Find where the given text appears and provide that cell's center as [x, y] coordinate. 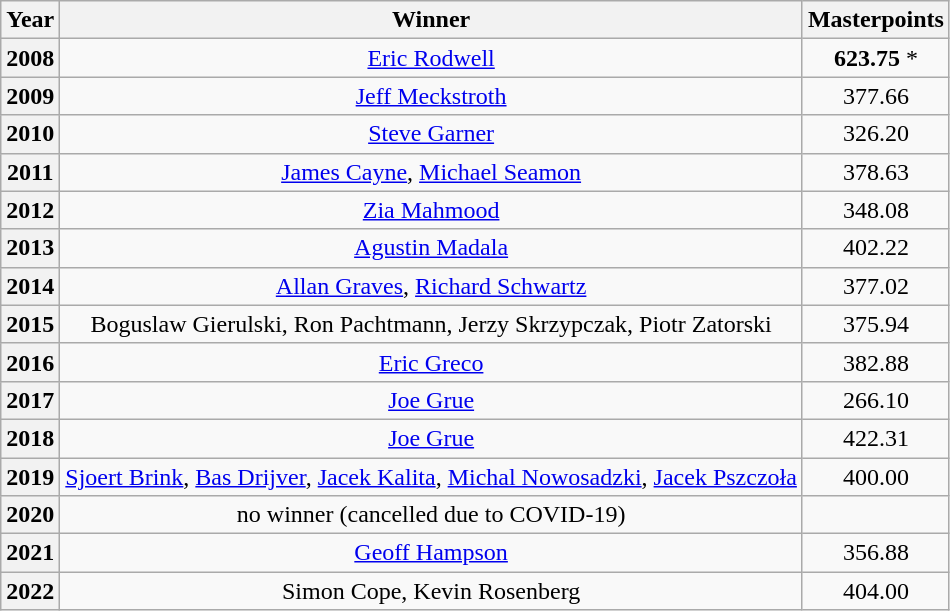
2011 [30, 172]
404.00 [876, 591]
2013 [30, 248]
Simon Cope, Kevin Rosenberg [432, 591]
382.88 [876, 362]
2021 [30, 553]
Year [30, 20]
Winner [432, 20]
2020 [30, 515]
2008 [30, 58]
375.94 [876, 324]
Eric Rodwell [432, 58]
Masterpoints [876, 20]
2019 [30, 477]
2017 [30, 400]
356.88 [876, 553]
348.08 [876, 210]
Zia Mahmood [432, 210]
Geoff Hampson [432, 553]
266.10 [876, 400]
378.63 [876, 172]
Eric Greco [432, 362]
2010 [30, 134]
422.31 [876, 438]
2016 [30, 362]
377.66 [876, 96]
Boguslaw Gierulski, Ron Pachtmann, Jerzy Skrzypczak, Piotr Zatorski [432, 324]
2009 [30, 96]
2022 [30, 591]
2018 [30, 438]
402.22 [876, 248]
2015 [30, 324]
no winner (cancelled due to COVID-19) [432, 515]
James Cayne, Michael Seamon [432, 172]
Allan Graves, Richard Schwartz [432, 286]
2014 [30, 286]
400.00 [876, 477]
Sjoert Brink, Bas Drijver, Jacek Kalita, Michal Nowosadzki, Jacek Pszczoła [432, 477]
Agustin Madala [432, 248]
Jeff Meckstroth [432, 96]
623.75 * [876, 58]
2012 [30, 210]
326.20 [876, 134]
Steve Garner [432, 134]
377.02 [876, 286]
